Locate the cell with the specified text and output its [X, Y] center coordinate. 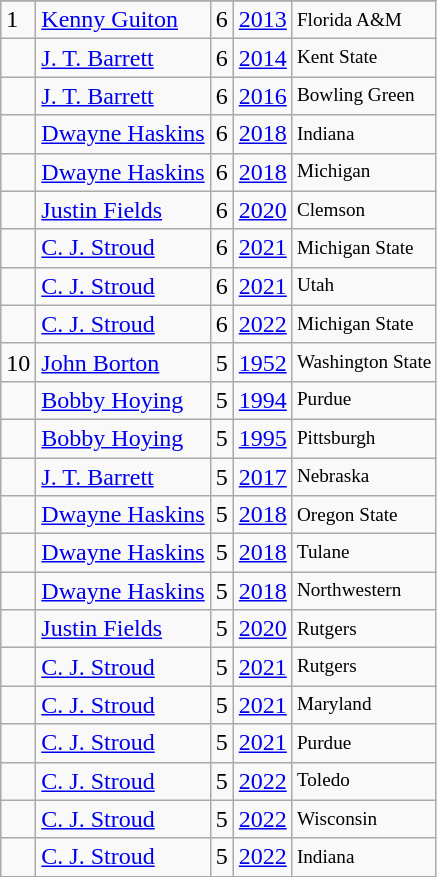
Florida A&M [364, 20]
1952 [262, 362]
Michigan [364, 172]
2013 [262, 20]
Wisconsin [364, 819]
2017 [262, 477]
Toledo [364, 781]
Bowling Green [364, 96]
Kent State [364, 58]
10 [18, 362]
2016 [262, 96]
Oregon State [364, 515]
2014 [262, 58]
Northwestern [364, 591]
Maryland [364, 705]
Utah [364, 286]
1 [18, 20]
1995 [262, 438]
Kenny Guiton [123, 20]
Washington State [364, 362]
John Borton [123, 362]
Nebraska [364, 477]
Clemson [364, 210]
1994 [262, 400]
Pittsburgh [364, 438]
Tulane [364, 553]
